Locate the cell with the specified text and output its (x, y) center coordinate. 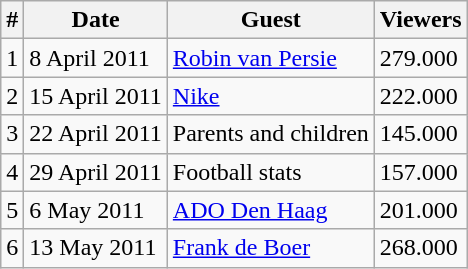
222.000 (420, 96)
3 (12, 134)
6 May 2011 (96, 210)
Football stats (270, 172)
2 (12, 96)
8 April 2011 (96, 58)
Date (96, 20)
4 (12, 172)
29 April 2011 (96, 172)
157.000 (420, 172)
22 April 2011 (96, 134)
Nike (270, 96)
5 (12, 210)
Frank de Boer (270, 248)
Guest (270, 20)
Robin van Persie (270, 58)
201.000 (420, 210)
Viewers (420, 20)
# (12, 20)
13 May 2011 (96, 248)
268.000 (420, 248)
6 (12, 248)
145.000 (420, 134)
279.000 (420, 58)
ADO Den Haag (270, 210)
Parents and children (270, 134)
15 April 2011 (96, 96)
1 (12, 58)
